Return (X, Y) of the center of cell containing provided text 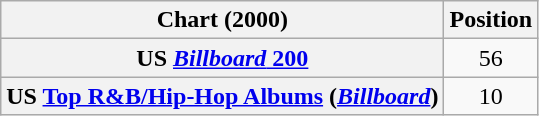
56 (491, 58)
10 (491, 96)
Chart (2000) (222, 20)
US Billboard 200 (222, 58)
Position (491, 20)
US Top R&B/Hip-Hop Albums (Billboard) (222, 96)
